Determine the [x, y] coordinate at the center of the cell enclosing the given text.  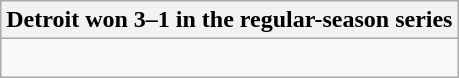
Detroit won 3–1 in the regular-season series [230, 20]
